From the cell containing the given text, extract its center point as (x, y) coordinate. 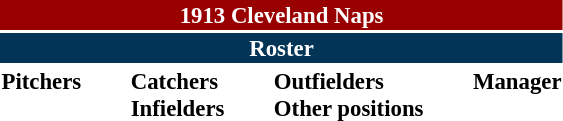
1913 Cleveland Naps (282, 15)
Roster (282, 48)
